Extract the [X, Y] coordinate from the center of the cell holding the provided text.  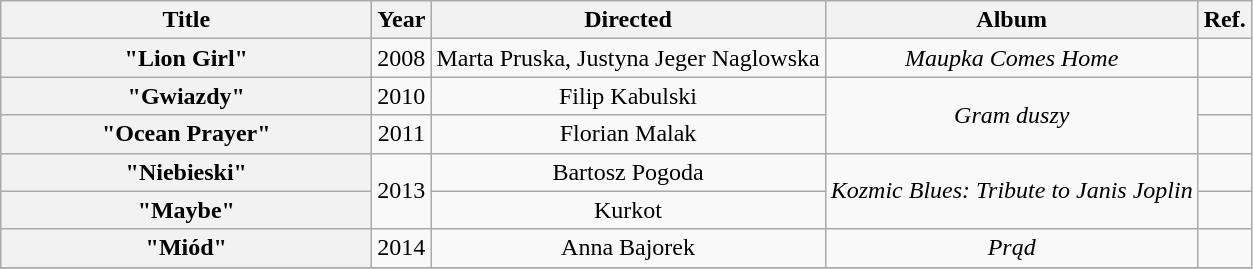
2014 [402, 248]
Anna Bajorek [628, 248]
2010 [402, 96]
Maupka Comes Home [1012, 58]
Ref. [1224, 20]
2013 [402, 191]
2011 [402, 134]
Bartosz Pogoda [628, 172]
"Gwiazdy" [186, 96]
"Maybe" [186, 210]
Kozmic Blues: Tribute to Janis Joplin [1012, 191]
"Lion Girl" [186, 58]
Year [402, 20]
"Miód" [186, 248]
Filip Kabulski [628, 96]
2008 [402, 58]
Title [186, 20]
"Ocean Prayer" [186, 134]
Prąd [1012, 248]
Directed [628, 20]
Kurkot [628, 210]
Florian Malak [628, 134]
Marta Pruska, Justyna Jeger Naglowska [628, 58]
"Niebieski" [186, 172]
Album [1012, 20]
Gram duszy [1012, 115]
